Output the (X, Y) coordinate of the center of the cell containing the given text.  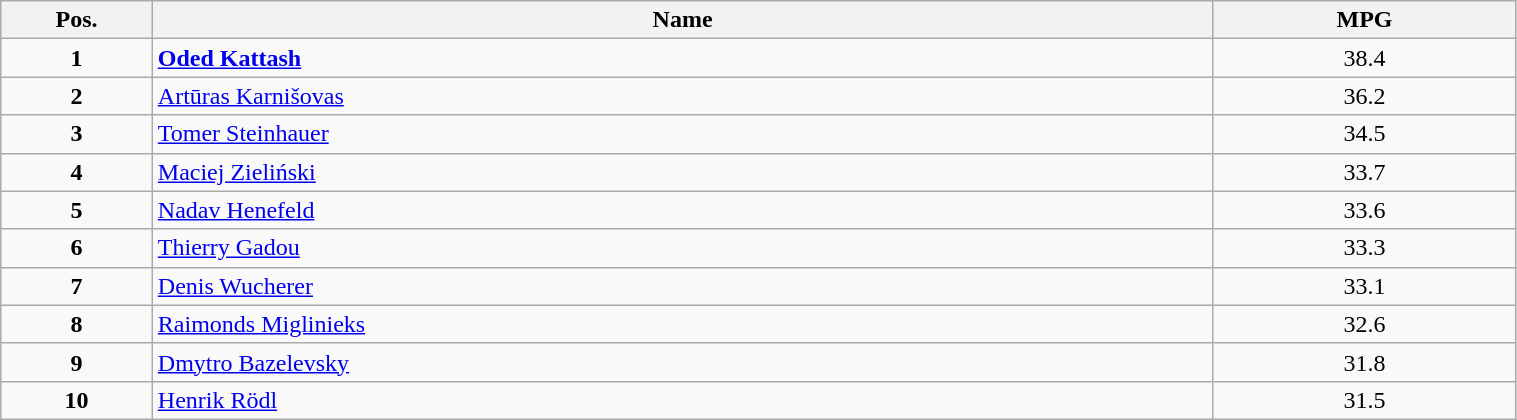
36.2 (1364, 96)
32.6 (1364, 324)
Thierry Gadou (682, 248)
33.1 (1364, 286)
Raimonds Miglinieks (682, 324)
6 (77, 248)
31.5 (1364, 400)
3 (77, 134)
Maciej Zieliński (682, 172)
Denis Wucherer (682, 286)
Nadav Henefeld (682, 210)
Pos. (77, 20)
MPG (1364, 20)
31.8 (1364, 362)
Artūras Karnišovas (682, 96)
8 (77, 324)
Tomer Steinhauer (682, 134)
34.5 (1364, 134)
33.6 (1364, 210)
5 (77, 210)
10 (77, 400)
Henrik Rödl (682, 400)
4 (77, 172)
2 (77, 96)
Dmytro Bazelevsky (682, 362)
7 (77, 286)
9 (77, 362)
Name (682, 20)
1 (77, 58)
Oded Kattash (682, 58)
38.4 (1364, 58)
33.7 (1364, 172)
33.3 (1364, 248)
